Scan for the cell matching the given text and deliver its (x, y) coordinate at center. 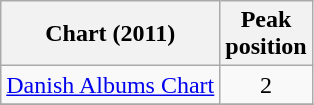
2 (266, 85)
Danish Albums Chart (110, 85)
Chart (2011) (110, 34)
Peakposition (266, 34)
